Identify which cell holds the provided text, then report its [X, Y] central coordinate. 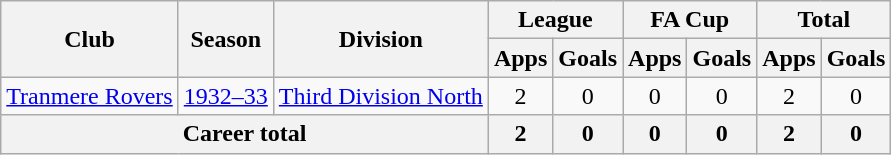
FA Cup [690, 20]
Tranmere Rovers [90, 96]
Season [226, 39]
Total [824, 20]
1932–33 [226, 96]
Career total [245, 134]
Division [380, 39]
League [555, 20]
Club [90, 39]
Third Division North [380, 96]
